Determine the (x, y) coordinate at the center of the cell enclosing the given text.  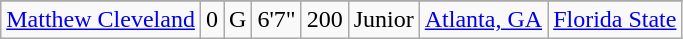
200 (324, 20)
0 (212, 20)
Atlanta, GA (483, 20)
Florida State (615, 20)
G (238, 20)
Junior (384, 20)
Matthew Cleveland (101, 20)
6'7" (276, 20)
